From the cell containing the given text, extract its center point as (X, Y) coordinate. 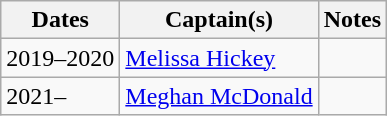
Melissa Hickey (219, 58)
2021– (60, 96)
Captain(s) (219, 20)
Dates (60, 20)
Meghan McDonald (219, 96)
Notes (352, 20)
2019–2020 (60, 58)
